Identify which cell holds the provided text, then report its [X, Y] central coordinate. 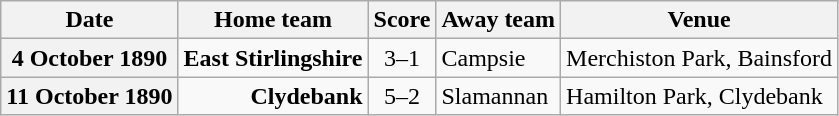
3–1 [402, 58]
East Stirlingshire [273, 58]
11 October 1890 [90, 96]
Campsie [498, 58]
Clydebank [273, 96]
Score [402, 20]
Hamilton Park, Clydebank [700, 96]
Home team [273, 20]
Away team [498, 20]
5–2 [402, 96]
4 October 1890 [90, 58]
Venue [700, 20]
Slamannan [498, 96]
Date [90, 20]
Merchiston Park, Bainsford [700, 58]
